Find where the given text appears and provide that cell's center as [X, Y] coordinate. 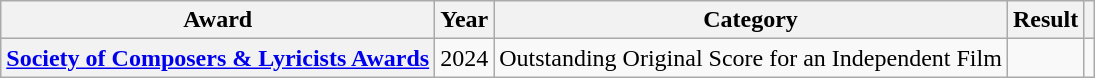
Year [464, 20]
Category [751, 20]
2024 [464, 58]
Outstanding Original Score for an Independent Film [751, 58]
Award [218, 20]
Result [1045, 20]
Society of Composers & Lyricists Awards [218, 58]
